Return (X, Y) of the center of cell containing provided text 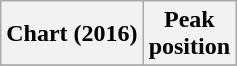
Peakposition (189, 34)
Chart (2016) (72, 34)
